Scan for the cell matching the given text and deliver its (X, Y) coordinate at center. 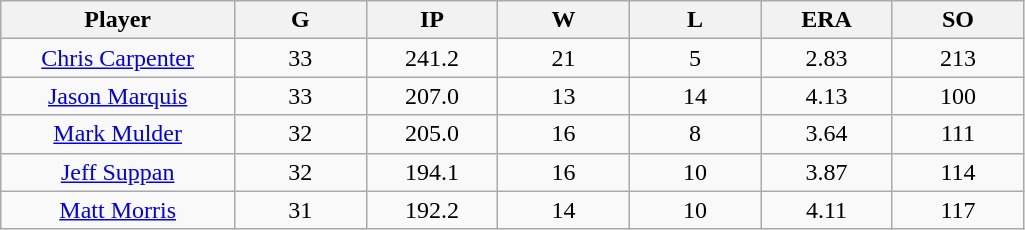
111 (958, 134)
3.64 (827, 134)
Chris Carpenter (118, 58)
3.87 (827, 172)
Mark Mulder (118, 134)
13 (564, 96)
L (695, 20)
192.2 (432, 210)
G (301, 20)
241.2 (432, 58)
194.1 (432, 172)
8 (695, 134)
31 (301, 210)
114 (958, 172)
Matt Morris (118, 210)
W (564, 20)
100 (958, 96)
Jeff Suppan (118, 172)
213 (958, 58)
ERA (827, 20)
21 (564, 58)
4.13 (827, 96)
Jason Marquis (118, 96)
117 (958, 210)
2.83 (827, 58)
5 (695, 58)
SO (958, 20)
205.0 (432, 134)
Player (118, 20)
207.0 (432, 96)
IP (432, 20)
4.11 (827, 210)
